For the text-containing cell, return its midpoint in [X, Y] coordinate format. 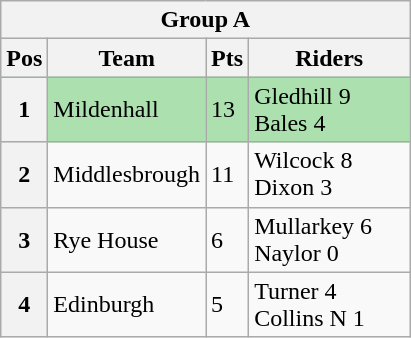
Rye House [127, 240]
1 [24, 110]
6 [228, 240]
Mullarkey 6Naylor 0 [330, 240]
Wilcock 8Dixon 3 [330, 174]
4 [24, 304]
11 [228, 174]
Riders [330, 58]
Middlesbrough [127, 174]
Edinburgh [127, 304]
Group A [206, 20]
13 [228, 110]
Turner 4Collins N 1 [330, 304]
Gledhill 9Bales 4 [330, 110]
Team [127, 58]
Pos [24, 58]
2 [24, 174]
Mildenhall [127, 110]
5 [228, 304]
3 [24, 240]
Pts [228, 58]
